Output the [x, y] coordinate of the center of the cell containing the given text.  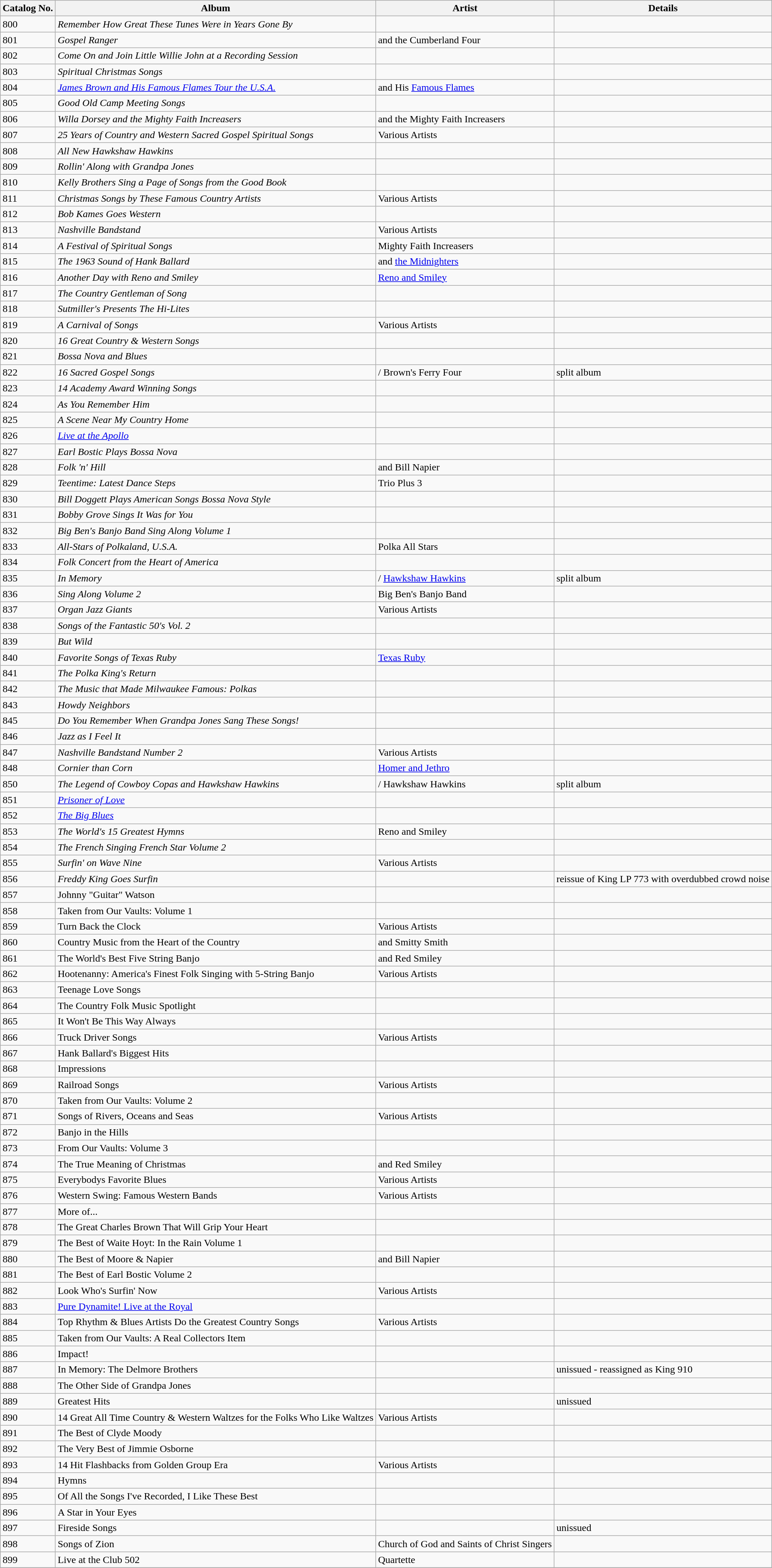
Country Music from the Heart of the Country [215, 942]
851 [28, 800]
Homer and Jethro [465, 768]
Johnny "Guitar" Watson [215, 895]
863 [28, 990]
Willa Dorsey and the Mighty Faith Increasers [215, 119]
From Our Vaults: Volume 3 [215, 1148]
Banjo in the Hills [215, 1132]
reissue of King LP 773 with overdubbed crowd noise [663, 879]
Greatest Hits [215, 1401]
Sing Along Volume 2 [215, 594]
Bossa Nova and Blues [215, 356]
864 [28, 1006]
A Carnival of Songs [215, 325]
The French Singing French Star Volume 2 [215, 847]
As You Remember Him [215, 404]
All-Stars of Polkaland, U.S.A. [215, 547]
Hymns [215, 1481]
Live at the Club 502 [215, 1560]
854 [28, 847]
827 [28, 451]
The Best of Earl Bostic Volume 2 [215, 1275]
Of All the Songs I've Recorded, I Like These Best [215, 1496]
857 [28, 895]
875 [28, 1180]
The Best of Waite Hoyt: In the Rain Volume 1 [215, 1243]
813 [28, 230]
836 [28, 594]
805 [28, 103]
894 [28, 1481]
14 Academy Award Winning Songs [215, 388]
801 [28, 40]
809 [28, 166]
Bob Kames Goes Western [215, 214]
Bobby Grove Sings It Was for You [215, 515]
Texas Ruby [465, 657]
855 [28, 863]
James Brown and His Famous Flames Tour the U.S.A. [215, 87]
815 [28, 262]
Surfin' on Wave Nine [215, 863]
All New Hawkshaw Hawkins [215, 151]
Look Who's Surfin' Now [215, 1291]
In Memory: The Delmore Brothers [215, 1370]
841 [28, 673]
Trio Plus 3 [465, 483]
882 [28, 1291]
888 [28, 1385]
828 [28, 467]
846 [28, 737]
and the Cumberland Four [465, 40]
Taken from Our Vaults: Volume 1 [215, 910]
Gospel Ranger [215, 40]
Cornier than Corn [215, 768]
Fireside Songs [215, 1528]
839 [28, 641]
856 [28, 879]
880 [28, 1259]
and the Midnighters [465, 262]
870 [28, 1101]
25 Years of Country and Western Sacred Gospel Spiritual Songs [215, 135]
It Won't Be This Way Always [215, 1021]
14 Hit Flashbacks from Golden Group Era [215, 1464]
876 [28, 1195]
Impressions [215, 1069]
Folk 'n' Hill [215, 467]
829 [28, 483]
The Legend of Cowboy Copas and Hawkshaw Hawkins [215, 784]
/ Brown's Ferry Four [465, 372]
861 [28, 958]
The Polka King's Return [215, 673]
Details [663, 8]
Remember How Great These Tunes Were in Years Gone By [215, 24]
Do You Remember When Grandpa Jones Sang These Songs! [215, 721]
14 Great All Time Country & Western Waltzes for the Folks Who Like Waltzes [215, 1417]
Railroad Songs [215, 1085]
Jazz as I Feel It [215, 737]
Come On and Join Little Willie John at a Recording Session [215, 56]
Christmas Songs by These Famous Country Artists [215, 198]
Impact! [215, 1354]
Teenage Love Songs [215, 990]
Spiritual Christmas Songs [215, 72]
Turn Back the Clock [215, 926]
and His Famous Flames [465, 87]
831 [28, 515]
895 [28, 1496]
Album [215, 8]
Good Old Camp Meeting Songs [215, 103]
860 [28, 942]
The 1963 Sound of Hank Ballard [215, 262]
Bill Doggett Plays American Songs Bossa Nova Style [215, 499]
897 [28, 1528]
Nashville Bandstand [215, 230]
Live at the Apollo [215, 435]
835 [28, 578]
859 [28, 926]
887 [28, 1370]
883 [28, 1306]
873 [28, 1148]
Mighty Faith Increasers [465, 246]
Taken from Our Vaults: Volume 2 [215, 1101]
The World's 15 Greatest Hymns [215, 831]
850 [28, 784]
802 [28, 56]
But Wild [215, 641]
804 [28, 87]
843 [28, 705]
Western Swing: Famous Western Bands [215, 1195]
Church of God and Saints of Christ Singers [465, 1544]
The Other Side of Grandpa Jones [215, 1385]
848 [28, 768]
Teentime: Latest Dance Steps [215, 483]
877 [28, 1212]
807 [28, 135]
Kelly Brothers Sing a Page of Songs from the Good Book [215, 182]
838 [28, 626]
Big Ben's Banjo Band Sing Along Volume 1 [215, 531]
866 [28, 1037]
Freddy King Goes Surfin [215, 879]
810 [28, 182]
and the Mighty Faith Increasers [465, 119]
A Festival of Spiritual Songs [215, 246]
The World's Best Five String Banjo [215, 958]
The Best of Clyde Moody [215, 1433]
806 [28, 119]
823 [28, 388]
858 [28, 910]
852 [28, 816]
800 [28, 24]
Artist [465, 8]
The Great Charles Brown That Will Grip Your Heart [215, 1227]
824 [28, 404]
Prisoner of Love [215, 800]
and Smitty Smith [465, 942]
803 [28, 72]
889 [28, 1401]
886 [28, 1354]
Big Ben's Banjo Band [465, 594]
819 [28, 325]
826 [28, 435]
The Big Blues [215, 816]
833 [28, 547]
816 [28, 277]
845 [28, 721]
899 [28, 1560]
878 [28, 1227]
Howdy Neighbors [215, 705]
Taken from Our Vaults: A Real Collectors Item [215, 1338]
The Country Folk Music Spotlight [215, 1006]
822 [28, 372]
Organ Jazz Giants [215, 610]
Quartette [465, 1560]
The True Meaning of Christmas [215, 1164]
The Best of Moore & Napier [215, 1259]
Nashville Bandstand Number 2 [215, 752]
868 [28, 1069]
853 [28, 831]
16 Great Country & Western Songs [215, 341]
825 [28, 420]
862 [28, 974]
865 [28, 1021]
The Very Best of Jimmie Osborne [215, 1449]
893 [28, 1464]
840 [28, 657]
Truck Driver Songs [215, 1037]
811 [28, 198]
874 [28, 1164]
847 [28, 752]
The Music that Made Milwaukee Famous: Polkas [215, 689]
867 [28, 1053]
884 [28, 1322]
The Country Gentleman of Song [215, 293]
Sutmiller's Presents The Hi-Lites [215, 309]
Folk Concert from the Heart of America [215, 562]
820 [28, 341]
879 [28, 1243]
More of... [215, 1212]
871 [28, 1116]
891 [28, 1433]
821 [28, 356]
Another Day with Reno and Smiley [215, 277]
830 [28, 499]
Pure Dynamite! Live at the Royal [215, 1306]
Everybodys Favorite Blues [215, 1180]
869 [28, 1085]
890 [28, 1417]
808 [28, 151]
832 [28, 531]
814 [28, 246]
Top Rhythm & Blues Artists Do the Greatest Country Songs [215, 1322]
885 [28, 1338]
Rollin' Along with Grandpa Jones [215, 166]
881 [28, 1275]
896 [28, 1512]
837 [28, 610]
812 [28, 214]
Catalog No. [28, 8]
In Memory [215, 578]
Earl Bostic Plays Bossa Nova [215, 451]
Favorite Songs of Texas Ruby [215, 657]
892 [28, 1449]
898 [28, 1544]
16 Sacred Gospel Songs [215, 372]
817 [28, 293]
Hank Ballard's Biggest Hits [215, 1053]
Songs of Zion [215, 1544]
872 [28, 1132]
unissued - reassigned as King 910 [663, 1370]
A Star in Your Eyes [215, 1512]
Polka All Stars [465, 547]
A Scene Near My Country Home [215, 420]
Songs of Rivers, Oceans and Seas [215, 1116]
842 [28, 689]
818 [28, 309]
Hootenanny: America's Finest Folk Singing with 5-String Banjo [215, 974]
Songs of the Fantastic 50's Vol. 2 [215, 626]
834 [28, 562]
